For the text-containing cell, return its midpoint in (x, y) coordinate format. 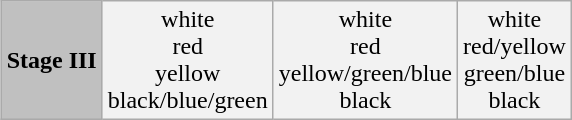
whiteredyellowblack/blue/green (188, 60)
whiteredyellow/green/blueblack (365, 60)
Stage III (52, 60)
whitered/yellowgreen/blueblack (515, 60)
